For the text-containing cell, return its midpoint in (X, Y) coordinate format. 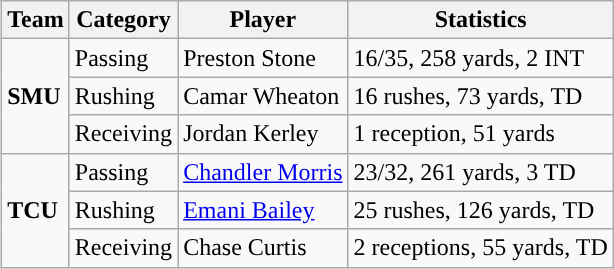
Category (123, 20)
Jordan Kerley (263, 134)
16 rushes, 73 yards, TD (480, 96)
25 rushes, 126 yards, TD (480, 210)
Team (36, 20)
SMU (36, 96)
2 receptions, 55 yards, TD (480, 248)
Player (263, 20)
1 reception, 51 yards (480, 134)
Preston Stone (263, 58)
23/32, 261 yards, 3 TD (480, 172)
TCU (36, 210)
Camar Wheaton (263, 96)
Statistics (480, 20)
Chase Curtis (263, 248)
16/35, 258 yards, 2 INT (480, 58)
Emani Bailey (263, 210)
Chandler Morris (263, 172)
